Return (X, Y) of the center of cell containing provided text 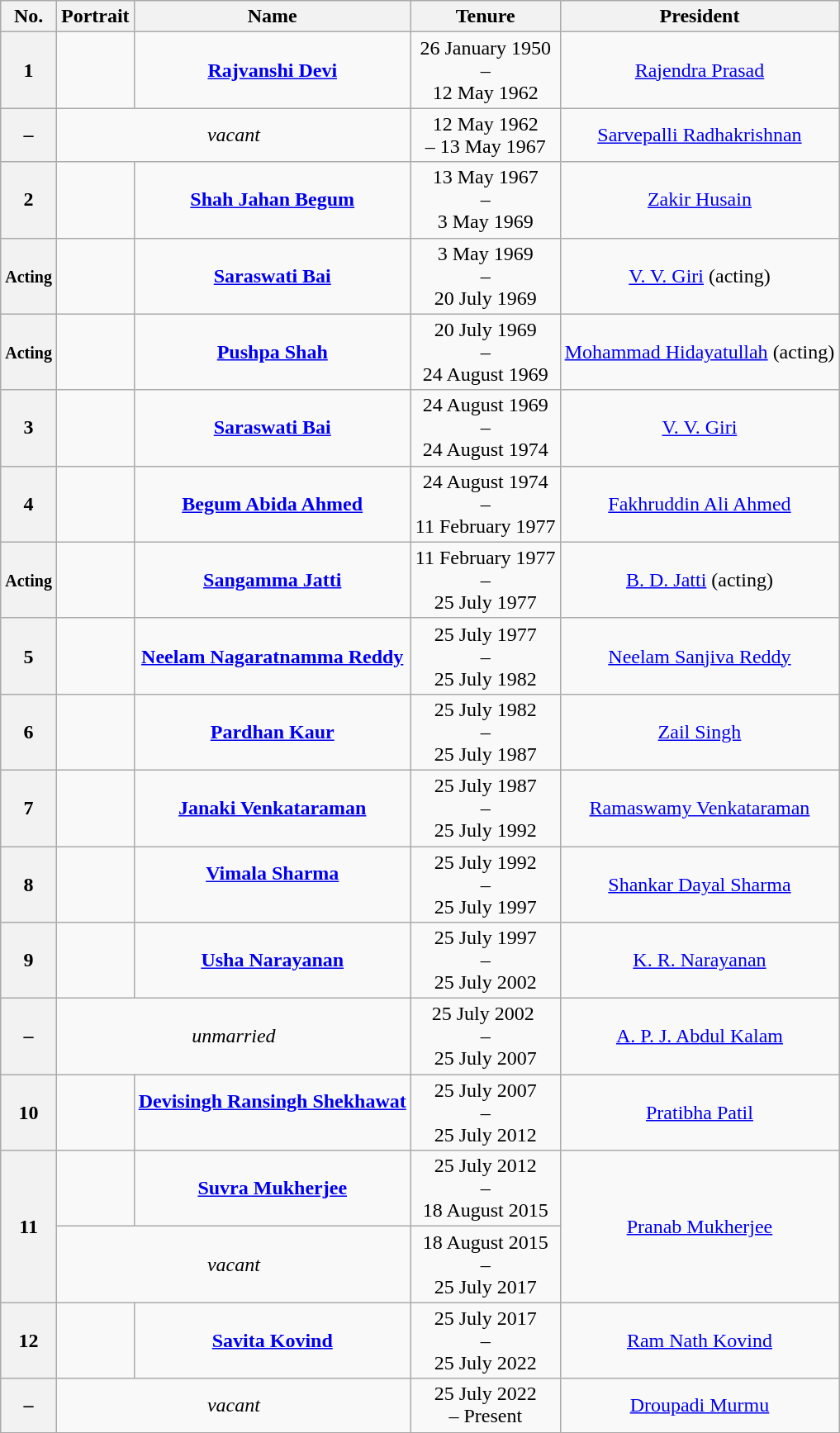
Fakhruddin Ali Ahmed (700, 504)
6 (29, 732)
13 May 1967–3 May 1969 (486, 200)
Pushpa Shah (273, 352)
5 (29, 656)
Sarvepalli Radhakrishnan (700, 135)
V. V. Giri (700, 428)
Ramaswamy Venkataraman (700, 808)
20 July 1969–24 August 1969 (486, 352)
25 July 1977–25 July 1982 (486, 656)
Rajvanshi Devi (273, 70)
24 August 1969–24 August 1974 (486, 428)
3 (29, 428)
Devisingh Ransingh Shekhawat (273, 1113)
Ram Nath Kovind (700, 1340)
3 May 1969–20 July 1969 (486, 276)
11 (29, 1227)
Suvra Mukherjee (273, 1189)
Janaki Venkataraman (273, 808)
Rajendra Prasad (700, 70)
7 (29, 808)
25 July 2002 – 25 July 2007 (486, 1037)
Shah Jahan Begum (273, 200)
Portrait (95, 17)
Droupadi Murmu (700, 1406)
25 July 1997–25 July 2002 (486, 961)
Sangamma Jatti (273, 580)
Pardhan Kaur (273, 732)
B. D. Jatti (acting) (700, 580)
Begum Abida Ahmed (273, 504)
Zail Singh (700, 732)
President (700, 17)
25 July 2017–25 July 2022 (486, 1340)
25 July 2007–25 July 2012 (486, 1113)
26 January 1950–12 May 1962 (486, 70)
24 August 1974–11 February 1977 (486, 504)
9 (29, 961)
A. P. J. Abdul Kalam (700, 1037)
Pratibha Patil (700, 1113)
25 July 1982–25 July 1987 (486, 732)
V. V. Giri (acting) (700, 276)
2 (29, 200)
1 (29, 70)
Zakir Husain (700, 200)
Vimala Sharma (273, 884)
10 (29, 1113)
Shankar Dayal Sharma (700, 884)
8 (29, 884)
18 August 2015–25 July 2017 (486, 1265)
25 July 1992–25 July 1997 (486, 884)
No. (29, 17)
K. R. Narayanan (700, 961)
Mohammad Hidayatullah (acting) (700, 352)
Savita Kovind (273, 1340)
Name (273, 17)
4 (29, 504)
11 February 1977–25 July 1977 (486, 580)
12 (29, 1340)
Tenure (486, 17)
Neelam Nagaratnamma Reddy (273, 656)
Usha Narayanan (273, 961)
Neelam Sanjiva Reddy (700, 656)
25 July 1987–25 July 1992 (486, 808)
unmarried (233, 1037)
12 May 1962– 13 May 1967 (486, 135)
Pranab Mukherjee (700, 1227)
25 July 2022– Present (486, 1406)
25 July 2012–18 August 2015 (486, 1189)
